Return the [x, y] coordinate for the center point of the cell that contains the specified text.  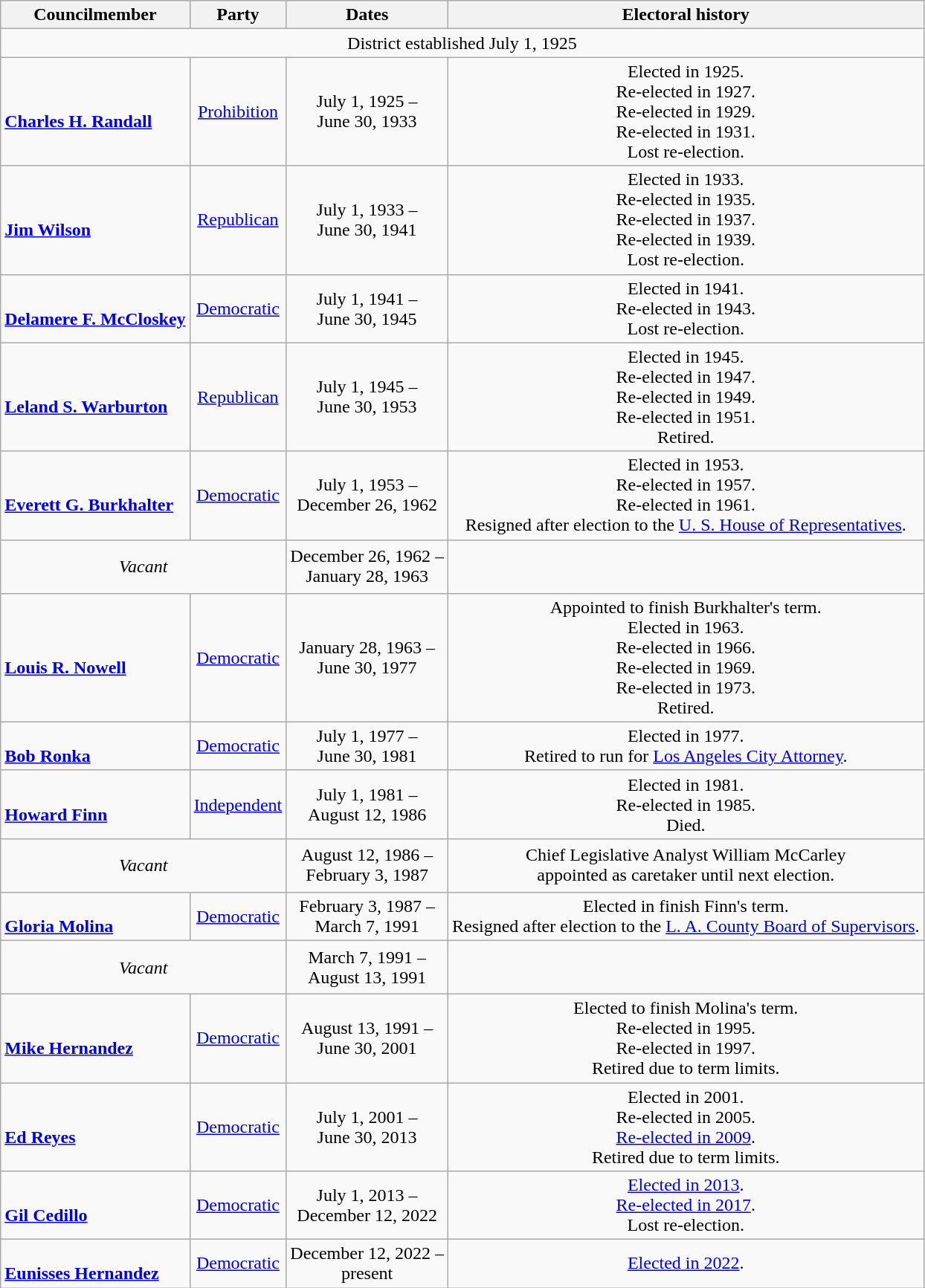
January 28, 1963 – June 30, 1977 [367, 657]
July 1, 1977 – June 30, 1981 [367, 746]
Gil Cedillo [95, 1206]
Elected in 1981. Re-elected in 1985. Died. [686, 804]
July 1, 1933 – June 30, 1941 [367, 220]
Elected to finish Molina's term. Re-elected in 1995. Re-elected in 1997. Retired due to term limits. [686, 1038]
Elected in 1941. Re-elected in 1943. Lost re-election. [686, 308]
July 1, 1981 – August 12, 1986 [367, 804]
Elected in 1925. Re-elected in 1927. Re-elected in 1929. Re-elected in 1931. Lost re-election. [686, 111]
Councilmember [95, 15]
District established July 1, 1925 [462, 43]
Bob Ronka [95, 746]
July 1, 1945 – June 30, 1953 [367, 397]
Gloria Molina [95, 916]
Everett G. Burkhalter [95, 495]
Elected in 2022. [686, 1263]
Elected in finish Finn's term. Resigned after election to the L. A. County Board of Supervisors. [686, 916]
Leland S. Warburton [95, 397]
Appointed to finish Burkhalter's term. Elected in 1963. Re-elected in 1966. Re-elected in 1969. Re-elected in 1973. Retired. [686, 657]
July 1, 1953 – December 26, 1962 [367, 495]
Elected in 1945. Re-elected in 1947. Re-elected in 1949. Re-elected in 1951. Retired. [686, 397]
Independent [238, 804]
Elected in 1977. Retired to run for Los Angeles City Attorney. [686, 746]
Elected in 1953. Re-elected in 1957. Re-elected in 1961. Resigned after election to the U. S. House of Representatives. [686, 495]
Elected in 1933. Re-elected in 1935. Re-elected in 1937. Re-elected in 1939. Lost re-election. [686, 220]
December 12, 2022 –present [367, 1263]
Elected in 2001. Re-elected in 2005. Re-elected in 2009. Retired due to term limits. [686, 1127]
Party [238, 15]
July 1, 1941 – June 30, 1945 [367, 308]
Ed Reyes [95, 1127]
March 7, 1991 –August 13, 1991 [367, 967]
Eunisses Hernandez [95, 1263]
July 1, 2013 – December 12, 2022 [367, 1206]
Dates [367, 15]
Louis R. Nowell [95, 657]
Jim Wilson [95, 220]
Electoral history [686, 15]
Mike Hernandez [95, 1038]
August 12, 1986 –February 3, 1987 [367, 865]
Elected in 2013. Re-elected in 2017. Lost re-election. [686, 1206]
December 26, 1962 –January 28, 1963 [367, 566]
Howard Finn [95, 804]
Chief Legislative Analyst William McCarley appointed as caretaker until next election. [686, 865]
July 1, 2001 – June 30, 2013 [367, 1127]
Charles H. Randall [95, 111]
August 13, 1991 – June 30, 2001 [367, 1038]
Prohibition [238, 111]
July 1, 1925 – June 30, 1933 [367, 111]
Delamere F. McCloskey [95, 308]
February 3, 1987 – March 7, 1991 [367, 916]
